Search for the cell housing the specified text and yield its [x, y] center coordinate. 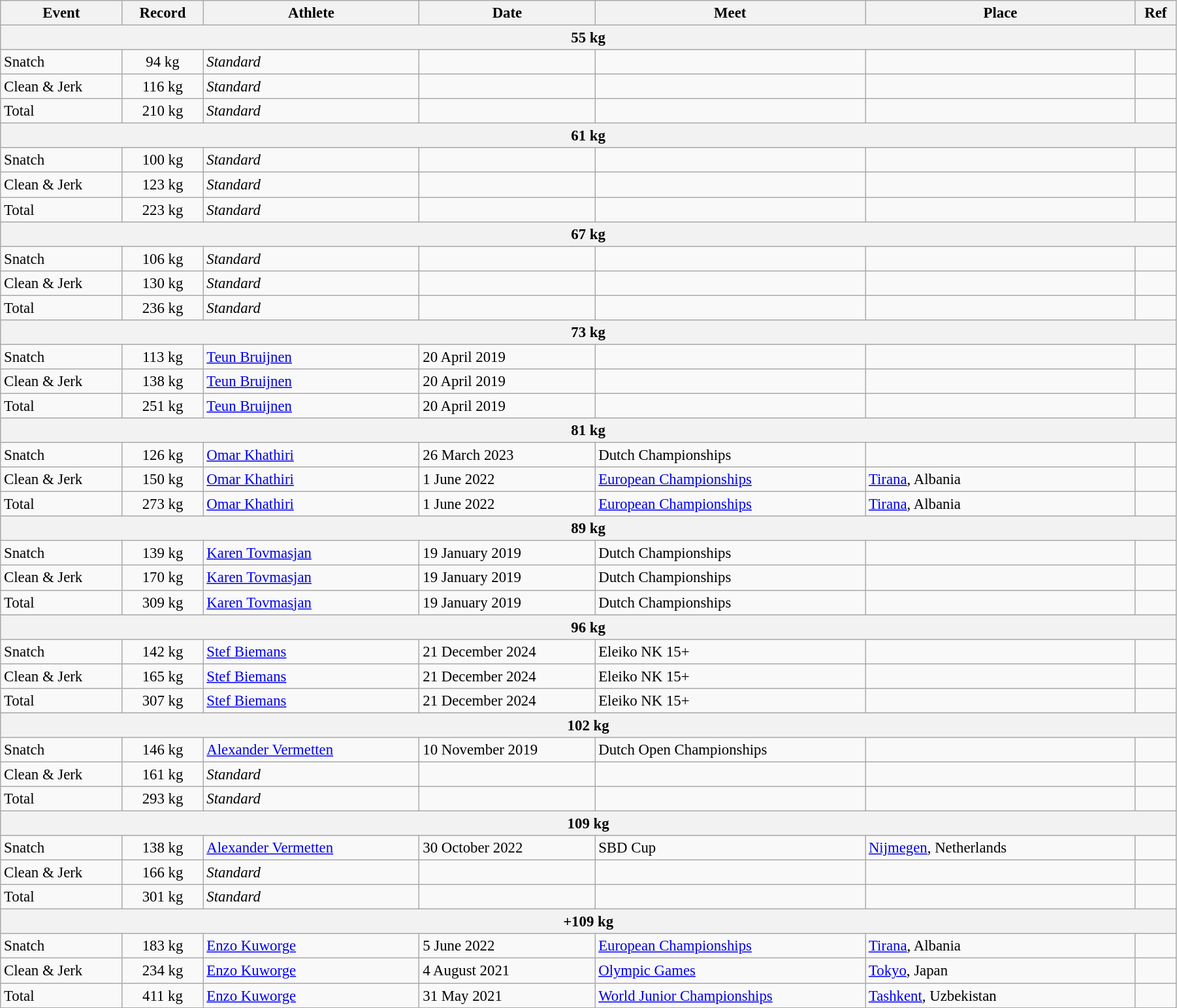
Athlete [311, 13]
Record [163, 13]
301 kg [163, 897]
Olympic Games [730, 971]
113 kg [163, 357]
Ref [1155, 13]
223 kg [163, 210]
106 kg [163, 259]
Meet [730, 13]
10 November 2019 [507, 750]
World Junior Championships [730, 996]
Tashkent, Uzbekistan [1001, 996]
Date [507, 13]
411 kg [163, 996]
210 kg [163, 111]
5 June 2022 [507, 947]
116 kg [163, 87]
170 kg [163, 578]
183 kg [163, 947]
Dutch Open Championships [730, 750]
307 kg [163, 701]
150 kg [163, 480]
SBD Cup [730, 848]
Place [1001, 13]
130 kg [163, 283]
165 kg [163, 676]
139 kg [163, 553]
Event [61, 13]
Tokyo, Japan [1001, 971]
96 kg [588, 627]
123 kg [163, 185]
30 October 2022 [507, 848]
293 kg [163, 799]
Nijmegen, Netherlands [1001, 848]
146 kg [163, 750]
109 kg [588, 824]
61 kg [588, 136]
251 kg [163, 406]
142 kg [163, 651]
67 kg [588, 234]
+109 kg [588, 922]
273 kg [163, 504]
161 kg [163, 774]
94 kg [163, 62]
236 kg [163, 308]
55 kg [588, 38]
100 kg [163, 160]
26 March 2023 [507, 455]
31 May 2021 [507, 996]
166 kg [163, 873]
126 kg [163, 455]
73 kg [588, 333]
102 kg [588, 725]
4 August 2021 [507, 971]
81 kg [588, 431]
89 kg [588, 528]
234 kg [163, 971]
309 kg [163, 602]
